Locate the cell with the specified text and output its (x, y) center coordinate. 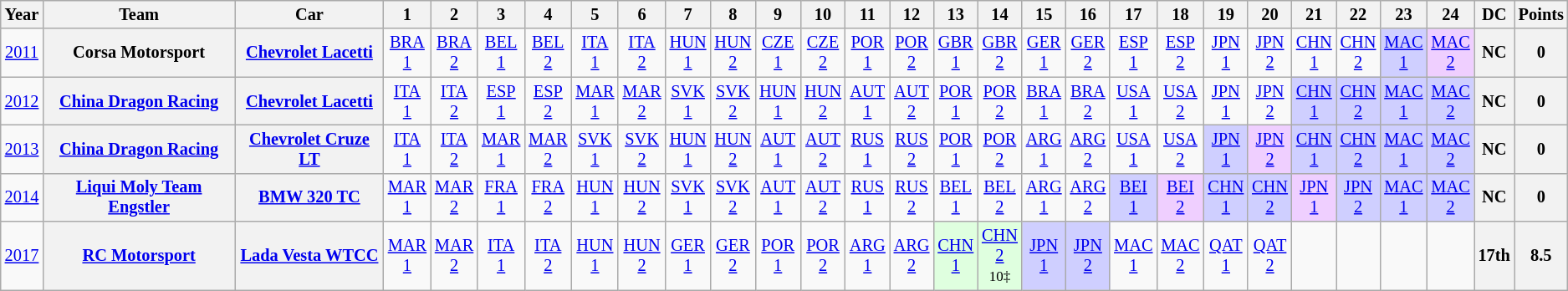
2017 (22, 256)
8 (733, 14)
17 (1133, 14)
2013 (22, 149)
9 (778, 14)
GBR1 (955, 53)
22 (1358, 14)
DC (1494, 14)
BEI2 (1180, 197)
Corsa Motorsport (139, 53)
GBR2 (1000, 53)
20 (1269, 14)
CZE2 (823, 53)
CHN210‡ (1000, 256)
4 (548, 14)
16 (1089, 14)
1 (407, 14)
13 (955, 14)
Lada Vesta WTCC (309, 256)
QAT2 (1269, 256)
3 (501, 14)
10 (823, 14)
6 (641, 14)
2012 (22, 101)
15 (1044, 14)
2 (454, 14)
5 (595, 14)
Team (139, 14)
12 (912, 14)
Car (309, 14)
11 (868, 14)
18 (1180, 14)
FRA1 (501, 197)
BEI1 (1133, 197)
8.5 (1541, 256)
24 (1450, 14)
QAT1 (1226, 256)
Points (1541, 14)
2011 (22, 53)
Chevrolet Cruze LT (309, 149)
BMW 320 TC (309, 197)
CZE1 (778, 53)
17th (1494, 256)
19 (1226, 14)
2014 (22, 197)
7 (688, 14)
Year (22, 14)
FRA2 (548, 197)
23 (1403, 14)
Liqui Moly Team Engstler (139, 197)
RC Motorsport (139, 256)
21 (1315, 14)
14 (1000, 14)
